Search for the cell housing the specified text and yield its (x, y) center coordinate. 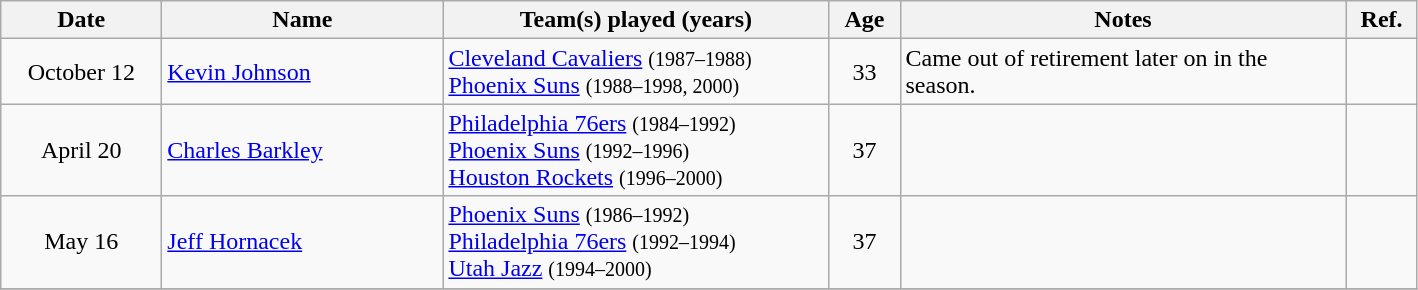
Charles Barkley (302, 150)
Date (82, 20)
Team(s) played (years) (636, 20)
Phoenix Suns (1986–1992)Philadelphia 76ers (1992–1994)Utah Jazz (1994–2000) (636, 242)
Name (302, 20)
October 12 (82, 72)
April 20 (82, 150)
Age (864, 20)
Notes (1123, 20)
Kevin Johnson (302, 72)
Jeff Hornacek (302, 242)
33 (864, 72)
Cleveland Cavaliers (1987–1988)Phoenix Suns (1988–1998, 2000) (636, 72)
May 16 (82, 242)
Ref. (1382, 20)
Philadelphia 76ers (1984–1992)Phoenix Suns (1992–1996)Houston Rockets (1996–2000) (636, 150)
Came out of retirement later on in the season. (1123, 72)
